For the text-containing cell, return its midpoint in (X, Y) coordinate format. 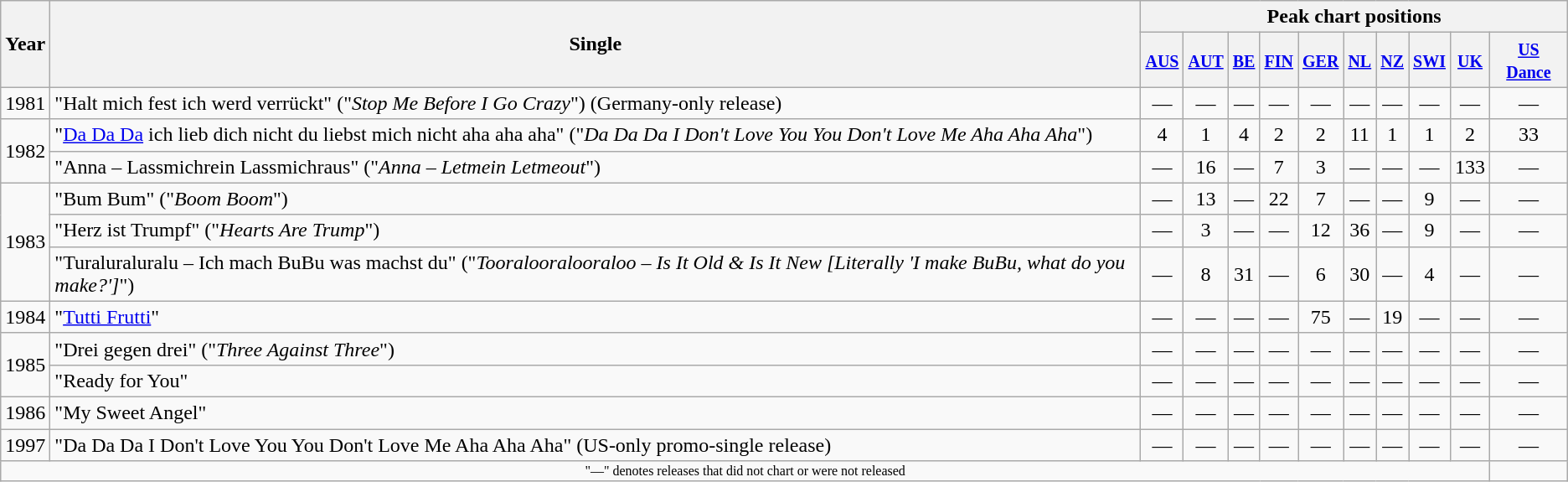
"Da Da Da I Don't Love You You Don't Love Me Aha Aha Aha" (US-only promo-single release) (596, 445)
33 (1529, 135)
12 (1321, 231)
1981 (25, 103)
75 (1321, 317)
1982 (25, 151)
Year (25, 44)
16 (1206, 167)
"Bum Bum" ("Boom Boom") (596, 199)
1984 (25, 317)
133 (1471, 167)
1985 (25, 365)
"Ready for You" (596, 381)
AUS (1163, 60)
"Drei gegen drei" ("Three Against Three") (596, 349)
"Herz ist Trumpf" ("Hearts Are Trump") (596, 231)
36 (1360, 231)
Peak chart positions (1354, 17)
6 (1321, 273)
Single (596, 44)
NZ (1392, 60)
1983 (25, 241)
13 (1206, 199)
31 (1244, 273)
NL (1360, 60)
AUT (1206, 60)
22 (1279, 199)
"Da Da Da ich lieb dich nicht du liebst mich nicht aha aha aha" ("Da Da Da I Don't Love You You Don't Love Me Aha Aha Aha") (596, 135)
"Halt mich fest ich werd verrückt" ("Stop Me Before I Go Crazy") (Germany-only release) (596, 103)
GER (1321, 60)
"—" denotes releases that did not chart or were not released (745, 471)
19 (1392, 317)
BE (1244, 60)
1997 (25, 445)
"My Sweet Angel" (596, 412)
US Dance (1529, 60)
"Anna – Lassmichrein Lassmichraus" ("Anna – Letmein Letmeout") (596, 167)
8 (1206, 273)
"Tutti Frutti" (596, 317)
UK (1471, 60)
1986 (25, 412)
11 (1360, 135)
"Turaluraluralu – Ich mach BuBu was machst du" ("Tooralooralooraloo – Is It Old & Is It New [Literally 'I make BuBu, what do you make?']") (596, 273)
FIN (1279, 60)
30 (1360, 273)
SWI (1430, 60)
